Search for the cell housing the specified text and yield its [X, Y] center coordinate. 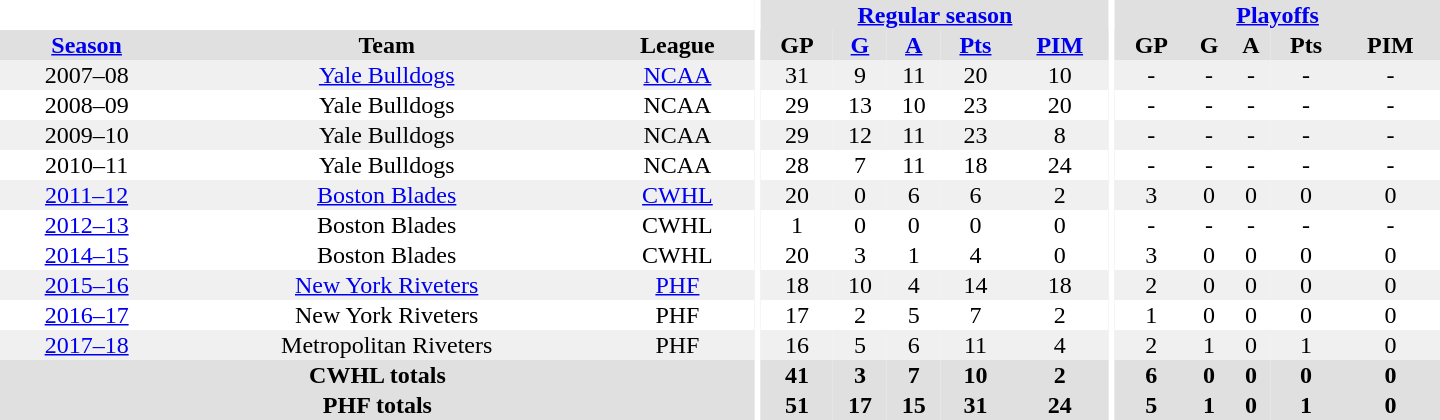
Season [86, 45]
2016–17 [86, 315]
2008–09 [86, 105]
15 [914, 405]
Metropolitan Riveters [386, 345]
Playoffs [1278, 15]
2012–13 [86, 225]
2009–10 [86, 135]
2014–15 [86, 255]
CWHL totals [378, 375]
2015–16 [86, 285]
2011–12 [86, 195]
28 [797, 165]
2017–18 [86, 345]
41 [797, 375]
PHF totals [378, 405]
League [678, 45]
Regular season [935, 15]
16 [797, 345]
12 [860, 135]
13 [860, 105]
14 [976, 285]
9 [860, 75]
51 [797, 405]
2007–08 [86, 75]
2010–11 [86, 165]
Team [386, 45]
8 [1060, 135]
